Scan for the cell matching the given text and deliver its [X, Y] coordinate at center. 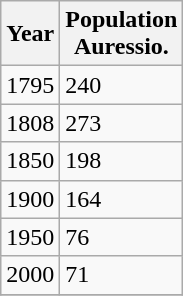
2000 [30, 275]
71 [122, 275]
273 [122, 123]
76 [122, 237]
1850 [30, 161]
164 [122, 199]
1950 [30, 237]
Population Auressio. [122, 34]
240 [122, 85]
1795 [30, 85]
1900 [30, 199]
198 [122, 161]
Year [30, 34]
1808 [30, 123]
